Output the (X, Y) coordinate of the center of the cell containing the given text.  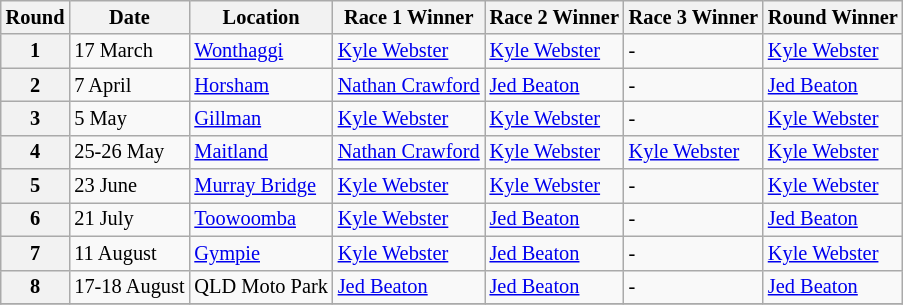
21 July (129, 219)
Race 3 Winner (694, 17)
Murray Bridge (260, 186)
Race 1 Winner (409, 17)
Toowoomba (260, 219)
23 June (129, 186)
11 August (129, 253)
Horsham (260, 85)
Round Winner (833, 17)
Gympie (260, 253)
3 (36, 118)
Location (260, 17)
6 (36, 219)
17 March (129, 51)
2 (36, 85)
8 (36, 287)
5 May (129, 118)
4 (36, 152)
Gillman (260, 118)
Race 2 Winner (554, 17)
1 (36, 51)
QLD Moto Park (260, 287)
Wonthaggi (260, 51)
17-18 August (129, 287)
5 (36, 186)
Date (129, 17)
7 (36, 253)
Round (36, 17)
25-26 May (129, 152)
Maitland (260, 152)
7 April (129, 85)
